Provide the (x, y) coordinate of the cell's center where the given text is located.  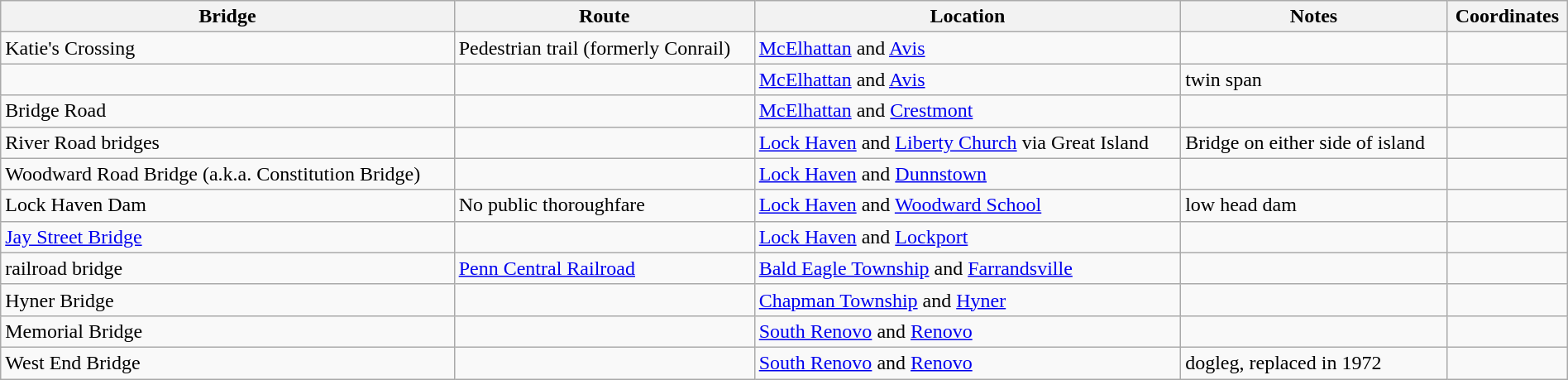
Woodward Road Bridge (a.k.a. Constitution Bridge) (227, 174)
Pedestrian trail (formerly Conrail) (604, 48)
dogleg, replaced in 1972 (1314, 363)
Lock Haven and Lockport (968, 237)
Location (968, 17)
Lock Haven and Woodward School (968, 205)
railroad bridge (227, 268)
Memorial Bridge (227, 331)
Lock Haven Dam (227, 205)
Lock Haven and Dunnstown (968, 174)
Penn Central Railroad (604, 268)
Route (604, 17)
Coordinates (1507, 17)
No public thoroughfare (604, 205)
Hyner Bridge (227, 300)
Bridge Road (227, 111)
Bridge on either side of island (1314, 142)
Chapman Township and Hyner (968, 300)
River Road bridges (227, 142)
McElhattan and Crestmont (968, 111)
twin span (1314, 79)
Bridge (227, 17)
Bald Eagle Township and Farrandsville (968, 268)
West End Bridge (227, 363)
Lock Haven and Liberty Church via Great Island (968, 142)
Katie's Crossing (227, 48)
low head dam (1314, 205)
Notes (1314, 17)
Jay Street Bridge (227, 237)
